Return the [x, y] coordinate for the center point of the cell that contains the specified text.  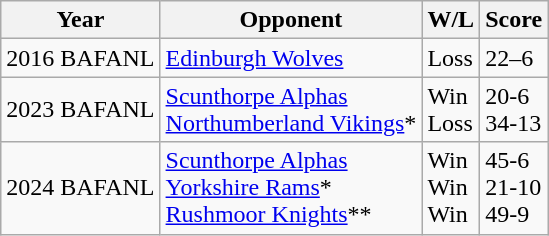
WinWinWin [451, 188]
2024 BAFANL [80, 188]
2023 BAFANL [80, 110]
22–6 [514, 58]
Loss [451, 58]
Score [514, 20]
WinLoss [451, 110]
Edinburgh Wolves [291, 58]
Opponent [291, 20]
Year [80, 20]
W/L [451, 20]
2016 BAFANL [80, 58]
Scunthorpe AlphasNorthumberland Vikings* [291, 110]
20-634-13 [514, 110]
Scunthorpe AlphasYorkshire Rams*Rushmoor Knights** [291, 188]
45-621-1049-9 [514, 188]
